Return [x, y] of the center of cell containing provided text 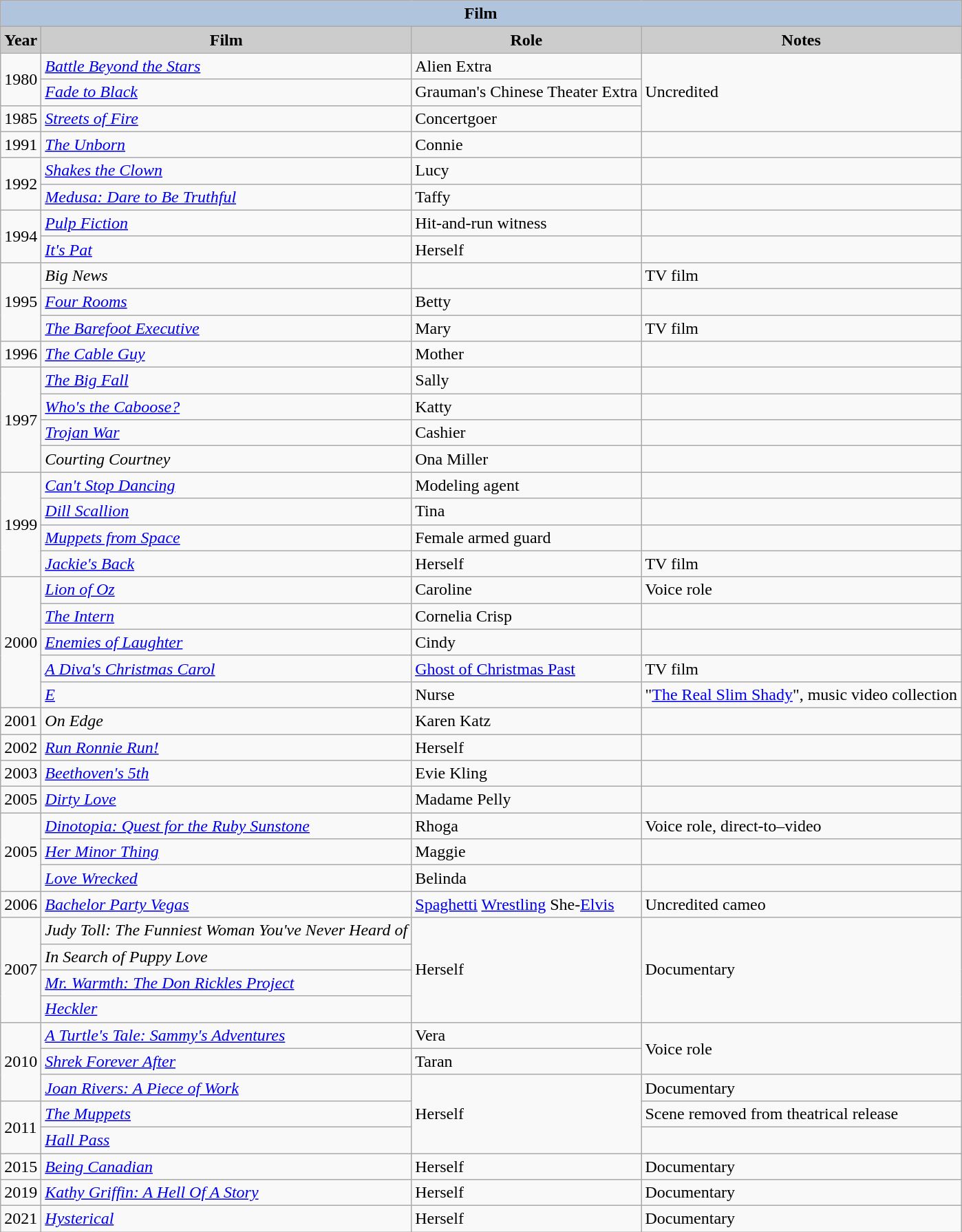
1992 [21, 184]
1985 [21, 118]
Vera [526, 1035]
Beethoven's 5th [226, 774]
Judy Toll: The Funniest Woman You've Never Heard of [226, 931]
Nurse [526, 694]
1996 [21, 354]
2011 [21, 1127]
The Intern [226, 616]
Bachelor Party Vegas [226, 904]
2006 [21, 904]
Uncredited [801, 92]
2015 [21, 1167]
Maggie [526, 852]
Taffy [526, 197]
2019 [21, 1193]
Joan Rivers: A Piece of Work [226, 1087]
The Cable Guy [226, 354]
Muppets from Space [226, 538]
Ona Miller [526, 459]
1997 [21, 420]
1995 [21, 301]
Tina [526, 511]
Hysterical [226, 1219]
Caroline [526, 590]
Pulp Fiction [226, 223]
2001 [21, 721]
Rhoga [526, 826]
Dinotopia: Quest for the Ruby Sunstone [226, 826]
Cindy [526, 642]
Voice role, direct-to–video [801, 826]
Being Canadian [226, 1167]
Run Ronnie Run! [226, 747]
1991 [21, 145]
The Unborn [226, 145]
Can't Stop Dancing [226, 485]
Taran [526, 1061]
Scene removed from theatrical release [801, 1114]
Alien Extra [526, 66]
1994 [21, 236]
Kathy Griffin: A Hell Of A Story [226, 1193]
2000 [21, 642]
Spaghetti Wrestling She-Elvis [526, 904]
2007 [21, 970]
Hall Pass [226, 1140]
Evie Kling [526, 774]
The Big Fall [226, 381]
Jackie's Back [226, 564]
Lion of Oz [226, 590]
Her Minor Thing [226, 852]
Uncredited cameo [801, 904]
Ghost of Christmas Past [526, 668]
Year [21, 40]
On Edge [226, 721]
Sally [526, 381]
Four Rooms [226, 301]
Modeling agent [526, 485]
Big News [226, 275]
Who's the Caboose? [226, 407]
Heckler [226, 1009]
E [226, 694]
Mr. Warmth: The Don Rickles Project [226, 983]
Madame Pelly [526, 800]
2010 [21, 1061]
In Search of Puppy Love [226, 957]
Connie [526, 145]
Love Wrecked [226, 878]
Role [526, 40]
Enemies of Laughter [226, 642]
A Turtle's Tale: Sammy's Adventures [226, 1035]
Shakes the Clown [226, 171]
Concertgoer [526, 118]
Hit-and-run witness [526, 223]
Cornelia Crisp [526, 616]
A Diva's Christmas Carol [226, 668]
Fade to Black [226, 92]
2021 [21, 1219]
The Barefoot Executive [226, 328]
It's Pat [226, 249]
Streets of Fire [226, 118]
Courting Courtney [226, 459]
1980 [21, 79]
"The Real Slim Shady", music video collection [801, 694]
Battle Beyond the Stars [226, 66]
Grauman's Chinese Theater Extra [526, 92]
2002 [21, 747]
Mary [526, 328]
Medusa: Dare to Be Truthful [226, 197]
Lucy [526, 171]
Cashier [526, 433]
Trojan War [226, 433]
Betty [526, 301]
Shrek Forever After [226, 1061]
Katty [526, 407]
Karen Katz [526, 721]
1999 [21, 524]
Dirty Love [226, 800]
The Muppets [226, 1114]
Female armed guard [526, 538]
2003 [21, 774]
Mother [526, 354]
Dill Scallion [226, 511]
Notes [801, 40]
Belinda [526, 878]
